Search for the cell housing the specified text and yield its (x, y) center coordinate. 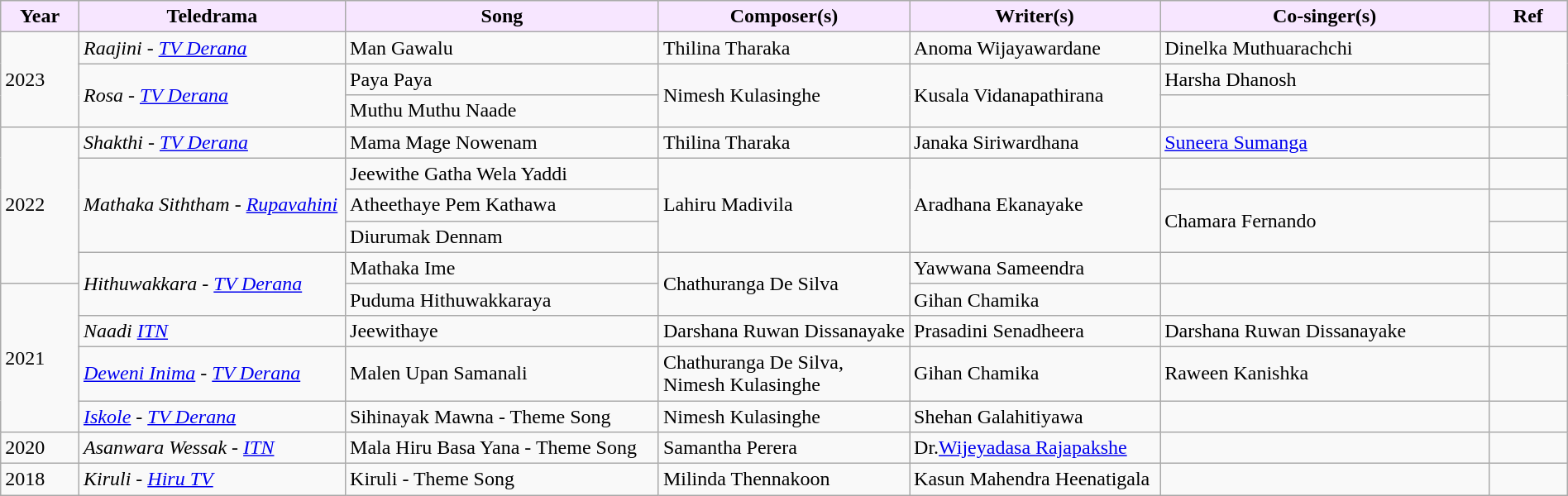
Chamara Fernando (1325, 221)
Song (503, 17)
Mathaka Ime (503, 268)
Suneera Sumanga (1325, 142)
2022 (40, 205)
Dinelka Muthuarachchi (1325, 48)
Jeewithe Gatha Wela Yaddi (503, 174)
Diurumak Dennam (503, 236)
Rosa - TV Derana (212, 95)
Chathuranga De Silva, Nimesh Kulasinghe (784, 374)
Deweni Inima - TV Derana (212, 374)
Mama Mage Nowenam (503, 142)
Paya Paya (503, 79)
Ref (1528, 17)
Year (40, 17)
2018 (40, 479)
2021 (40, 357)
Mala Hiru Basa Yana - Theme Song (503, 448)
Teledrama (212, 17)
Malen Upan Samanali (503, 374)
Kusala Vidanapathirana (1035, 95)
Puduma Hithuwakkaraya (503, 299)
Lahiru Madivila (784, 205)
Atheethaye Pem Kathawa (503, 205)
Prasadini Senadheera (1035, 331)
Kiruli - Hiru TV (212, 479)
Raajini - TV Derana (212, 48)
Shakthi - TV Derana (212, 142)
Asanwara Wessak - ITN (212, 448)
Naadi ITN (212, 331)
Anoma Wijayawardane (1035, 48)
Shehan Galahitiyawa (1035, 416)
2020 (40, 448)
Kiruli - Theme Song (503, 479)
Man Gawalu (503, 48)
Kasun Mahendra Heenatigala (1035, 479)
Janaka Siriwardhana (1035, 142)
Hithuwakkara - TV Derana (212, 284)
Muthu Muthu Naade (503, 111)
Samantha Perera (784, 448)
Mathaka Siththam - Rupavahini (212, 205)
Harsha Dhanosh (1325, 79)
Writer(s) (1035, 17)
2023 (40, 79)
Milinda Thennakoon (784, 479)
Yawwana Sameendra (1035, 268)
Chathuranga De Silva (784, 284)
Iskole - TV Derana (212, 416)
Raween Kanishka (1325, 374)
Jeewithaye (503, 331)
Composer(s) (784, 17)
Co-singer(s) (1325, 17)
Sihinayak Mawna - Theme Song (503, 416)
Dr.Wijeyadasa Rajapakshe (1035, 448)
Aradhana Ekanayake (1035, 205)
